Provide the [x, y] coordinate of the cell's center where the given text is located.  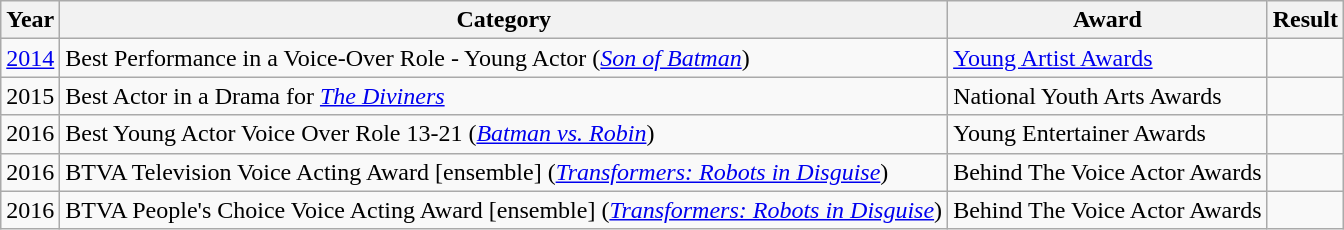
Best Performance in a Voice-Over Role - Young Actor (Son of Batman) [504, 58]
Award [1108, 20]
Young Entertainer Awards [1108, 134]
Result [1305, 20]
2014 [30, 58]
Young Artist Awards [1108, 58]
Category [504, 20]
National Youth Arts Awards [1108, 96]
Best Actor in a Drama for The Diviners [504, 96]
Best Young Actor Voice Over Role 13-21 (Batman vs. Robin) [504, 134]
Year [30, 20]
BTVA Television Voice Acting Award [ensemble] (Transformers: Robots in Disguise) [504, 172]
2015 [30, 96]
BTVA People's Choice Voice Acting Award [ensemble] (Transformers: Robots in Disguise) [504, 210]
